Determine the (x, y) coordinate at the center of the cell enclosing the given text.  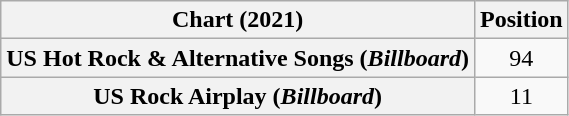
11 (521, 96)
94 (521, 58)
US Rock Airplay (Billboard) (238, 96)
Chart (2021) (238, 20)
US Hot Rock & Alternative Songs (Billboard) (238, 58)
Position (521, 20)
